Identify which cell holds the provided text, then report its (X, Y) central coordinate. 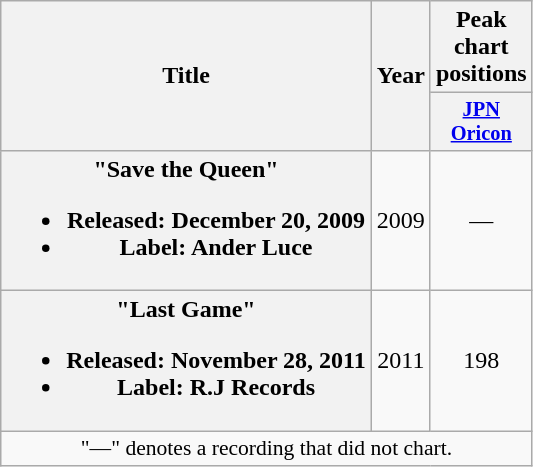
— (481, 220)
"—" denotes a recording that did not chart. (266, 449)
"Save the Queen"Released: December 20, 2009Label: Ander Luce (186, 220)
198 (481, 361)
2011 (400, 361)
JPNOricon (481, 122)
2009 (400, 220)
Year (400, 76)
Peak chart positions (481, 47)
Title (186, 76)
"Last Game"Released: November 28, 2011Label: R.J Records (186, 361)
